Extract the (x, y) coordinate from the center of the cell holding the provided text.  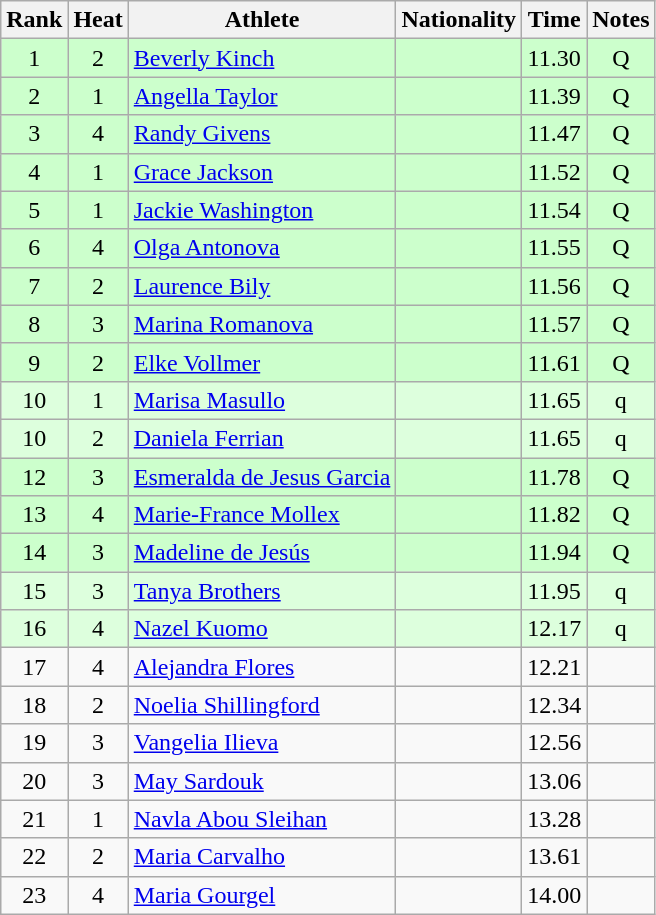
11.95 (554, 591)
8 (34, 324)
11.82 (554, 515)
13.28 (554, 819)
Grace Jackson (262, 172)
6 (34, 248)
15 (34, 591)
May Sardouk (262, 781)
Heat (98, 20)
Marina Romanova (262, 324)
Time (554, 20)
11.55 (554, 248)
7 (34, 286)
11.52 (554, 172)
Marie-France Mollex (262, 515)
13.61 (554, 857)
12.34 (554, 705)
12.17 (554, 629)
Alejandra Flores (262, 667)
11.47 (554, 134)
14 (34, 553)
Elke Vollmer (262, 362)
12.56 (554, 743)
Tanya Brothers (262, 591)
11.94 (554, 553)
18 (34, 705)
Vangelia Ilieva (262, 743)
11.78 (554, 477)
Olga Antonova (262, 248)
Laurence Bily (262, 286)
Randy Givens (262, 134)
11.30 (554, 58)
Maria Carvalho (262, 857)
Angella Taylor (262, 96)
11.57 (554, 324)
17 (34, 667)
Navla Abou Sleihan (262, 819)
5 (34, 210)
Esmeralda de Jesus Garcia (262, 477)
Jackie Washington (262, 210)
22 (34, 857)
16 (34, 629)
Nationality (459, 20)
21 (34, 819)
Beverly Kinch (262, 58)
11.39 (554, 96)
Nazel Kuomo (262, 629)
Notes (621, 20)
13 (34, 515)
Daniela Ferrian (262, 438)
23 (34, 895)
11.54 (554, 210)
14.00 (554, 895)
11.61 (554, 362)
Maria Gourgel (262, 895)
12.21 (554, 667)
Marisa Masullo (262, 400)
9 (34, 362)
13.06 (554, 781)
11.56 (554, 286)
Madeline de Jesús (262, 553)
20 (34, 781)
19 (34, 743)
Athlete (262, 20)
Rank (34, 20)
12 (34, 477)
Noelia Shillingford (262, 705)
